Return the [x, y] coordinate for the center point of the cell that contains the specified text.  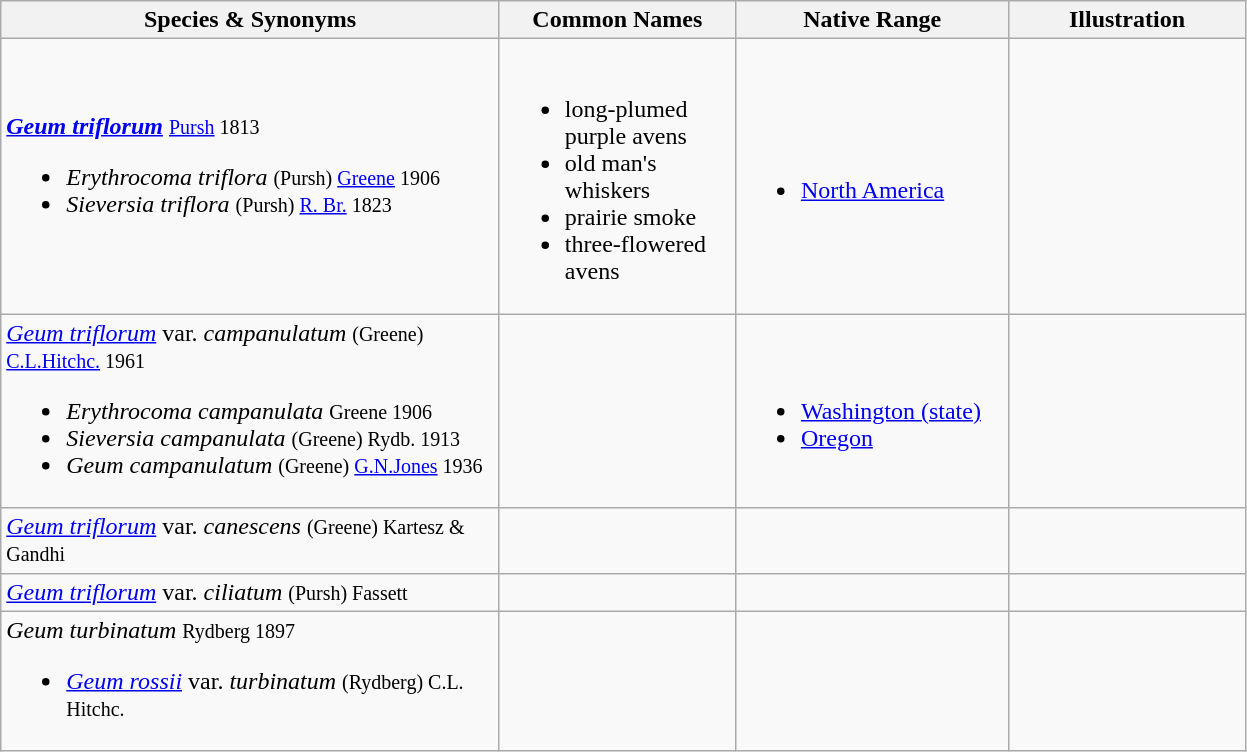
Illustration [1127, 20]
long-plumed purple avensold man's whiskersprairie smokethree-flowered avens [617, 176]
Species & Synonyms [250, 20]
Geum turbinatum Rydberg 1897Geum rossii var. turbinatum (Rydberg) C.L. Hitchc. [250, 681]
Common Names [617, 20]
Geum triflorum Pursh 1813Erythrocoma triflora (Pursh) Greene 1906Sieversia triflora (Pursh) R. Br. 1823 [250, 176]
North America [872, 176]
Native Range [872, 20]
Washington (state)Oregon [872, 411]
Geum triflorum var. canescens (Greene) Kartesz & Gandhi [250, 540]
Geum triflorum var. ciliatum (Pursh) Fassett [250, 592]
